For the text-containing cell, return its midpoint in [x, y] coordinate format. 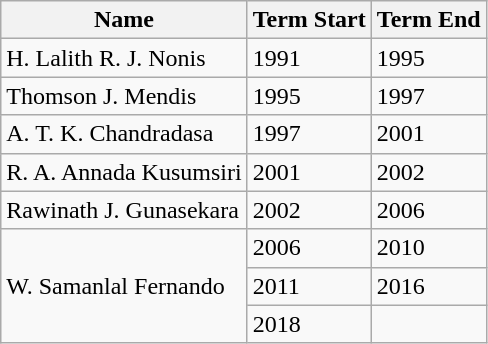
1991 [309, 58]
H. Lalith R. J. Nonis [124, 58]
Thomson J. Mendis [124, 96]
Rawinath J. Gunasekara [124, 210]
A. T. K. Chandradasa [124, 134]
2016 [428, 286]
2018 [309, 324]
2010 [428, 248]
R. A. Annada Kusumsiri [124, 172]
Term Start [309, 20]
Term End [428, 20]
Name [124, 20]
2011 [309, 286]
W. Samanlal Fernando [124, 286]
